Capture the cell that displays the provided text and extract its (x, y) central coordinate. 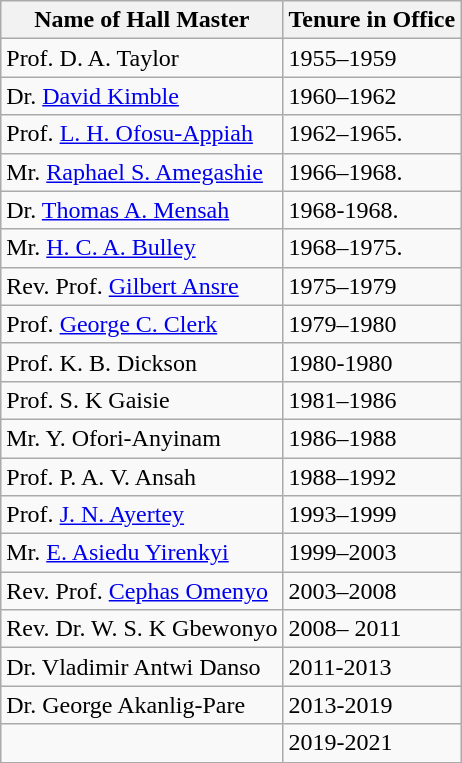
1993–1999 (372, 515)
1979–1980 (372, 324)
Mr. Raphael S. Amegashie (142, 172)
1955–1959 (372, 58)
1962–1965. (372, 134)
Mr. Y. Ofori-Anyinam (142, 438)
Dr. Thomas A. Mensah (142, 210)
Mr. E. Asiedu Yirenkyi (142, 553)
Dr. George Akanlig-Pare (142, 705)
1975–1979 (372, 286)
2019-2021 (372, 743)
Rev. Dr. W. S. K Gbewonyo (142, 629)
1980-1980 (372, 362)
Prof. George C. Clerk (142, 324)
1960–1962 (372, 96)
Prof. K. B. Dickson (142, 362)
1968-1968. (372, 210)
Dr. Vladimir Antwi Danso (142, 667)
Tenure in Office (372, 20)
1999–2003 (372, 553)
1988–1992 (372, 477)
1968–1975. (372, 248)
Prof. D. A. Taylor (142, 58)
Prof. S. K Gaisie (142, 400)
1986–1988 (372, 438)
Dr. David Kimble (142, 96)
1981–1986 (372, 400)
Prof. J. N. Ayertey (142, 515)
2011-2013 (372, 667)
Rev. Prof. Gilbert Ansre (142, 286)
Prof. L. H. Ofosu-Appiah (142, 134)
Rev. Prof. Cephas Omenyo (142, 591)
2013-2019 (372, 705)
Prof. P. A. V. Ansah (142, 477)
2008– 2011 (372, 629)
Mr. H. C. A. Bulley (142, 248)
2003–2008 (372, 591)
Name of Hall Master (142, 20)
1966–1968. (372, 172)
